Find where the given text appears and provide that cell's center as [x, y] coordinate. 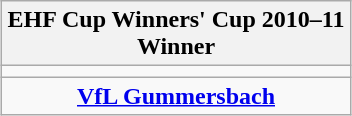
VfL Gummersbach [176, 96]
EHF Cup Winners' Cup 2010–11 Winner [176, 34]
